From the cell containing the given text, extract its center point as (x, y) coordinate. 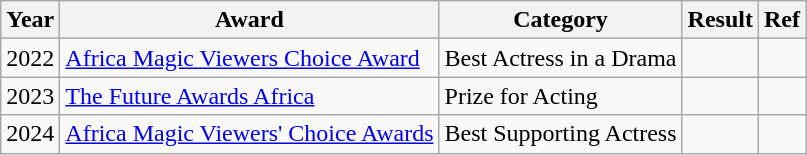
Category (560, 20)
Africa Magic Viewers Choice Award (250, 58)
2024 (30, 134)
Year (30, 20)
Prize for Acting (560, 96)
Africa Magic Viewers' Choice Awards (250, 134)
Best Supporting Actress (560, 134)
2023 (30, 96)
Award (250, 20)
Result (720, 20)
2022 (30, 58)
Best Actress in a Drama (560, 58)
The Future Awards Africa (250, 96)
Ref (782, 20)
